Find where the given text appears and provide that cell's center as (x, y) coordinate. 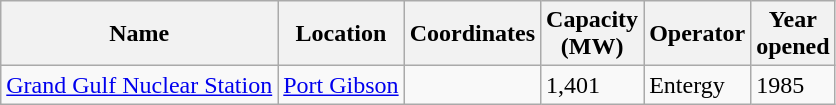
1985 (793, 85)
Capacity(MW) (592, 34)
1,401 (592, 85)
Grand Gulf Nuclear Station (140, 85)
Location (341, 34)
Operator (698, 34)
Entergy (698, 85)
Name (140, 34)
Coordinates (472, 34)
Port Gibson (341, 85)
Yearopened (793, 34)
